Detect which cell encompasses the target text, then output its [X, Y] center coordinate. 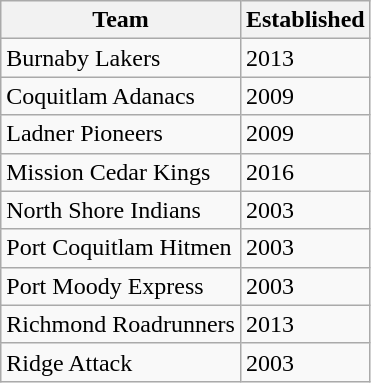
Ridge Attack [121, 362]
North Shore Indians [121, 210]
Port Moody Express [121, 286]
Richmond Roadrunners [121, 324]
Ladner Pioneers [121, 134]
Burnaby Lakers [121, 58]
Mission Cedar Kings [121, 172]
Team [121, 20]
Established [305, 20]
2016 [305, 172]
Coquitlam Adanacs [121, 96]
Port Coquitlam Hitmen [121, 248]
